Detect which cell encompasses the target text, then output its (X, Y) center coordinate. 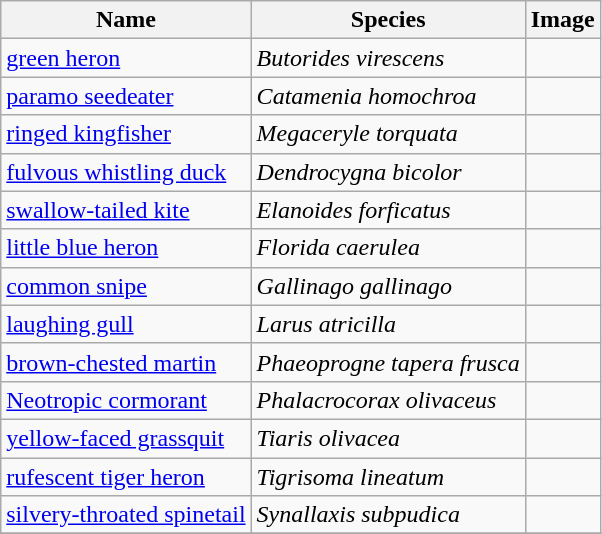
rufescent tiger heron (126, 477)
Megaceryle torquata (388, 134)
Species (388, 20)
Image (562, 20)
Tiaris olivacea (388, 438)
paramo seedeater (126, 96)
Catamenia homochroa (388, 96)
Dendrocygna bicolor (388, 172)
Tigrisoma lineatum (388, 477)
brown-chested martin (126, 362)
Neotropic cormorant (126, 400)
yellow-faced grassquit (126, 438)
laughing gull (126, 324)
swallow-tailed kite (126, 210)
Phalacrocorax olivaceus (388, 400)
Phaeoprogne tapera frusca (388, 362)
fulvous whistling duck (126, 172)
ringed kingfisher (126, 134)
Larus atricilla (388, 324)
Name (126, 20)
silvery-throated spinetail (126, 515)
green heron (126, 58)
Synallaxis subpudica (388, 515)
Butorides virescens (388, 58)
little blue heron (126, 248)
Florida caerulea (388, 248)
Elanoides forficatus (388, 210)
common snipe (126, 286)
Gallinago gallinago (388, 286)
